Extract the (x, y) coordinate from the center of the cell holding the provided text.  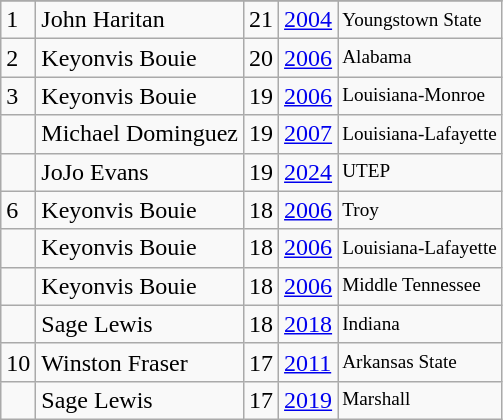
2004 (308, 20)
Troy (420, 210)
2019 (308, 400)
Louisiana-Monroe (420, 96)
2018 (308, 324)
Winston Fraser (140, 362)
10 (18, 362)
2007 (308, 134)
Arkansas State (420, 362)
Middle Tennessee (420, 286)
UTEP (420, 172)
Marshall (420, 400)
1 (18, 20)
2024 (308, 172)
20 (260, 58)
Indiana (420, 324)
Michael Dominguez (140, 134)
6 (18, 210)
21 (260, 20)
Alabama (420, 58)
2011 (308, 362)
2 (18, 58)
JoJo Evans (140, 172)
John Haritan (140, 20)
Youngstown State (420, 20)
3 (18, 96)
